Capture the cell that displays the provided text and extract its (x, y) central coordinate. 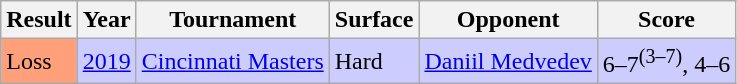
Daniil Medvedev (508, 62)
Opponent (508, 20)
Cincinnati Masters (232, 62)
Year (106, 20)
Surface (374, 20)
Tournament (232, 20)
Result (39, 20)
Loss (39, 62)
Score (666, 20)
2019 (106, 62)
6–7(3–7), 4–6 (666, 62)
Hard (374, 62)
